Output the (x, y) coordinate of the center of the cell containing the given text.  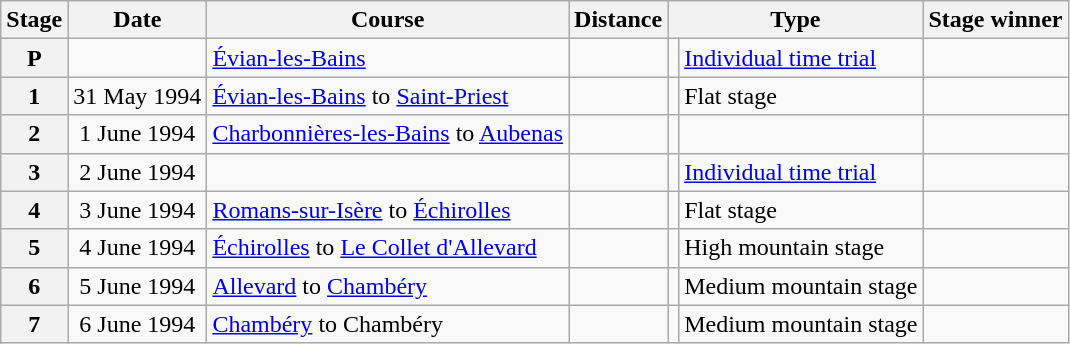
5 (34, 248)
High mountain stage (801, 248)
3 June 1994 (138, 210)
6 June 1994 (138, 324)
7 (34, 324)
4 June 1994 (138, 248)
Date (138, 20)
P (34, 58)
5 June 1994 (138, 286)
1 June 1994 (138, 134)
Course (388, 20)
Chambéry to Chambéry (388, 324)
6 (34, 286)
3 (34, 172)
Distance (618, 20)
Charbonnières-les-Bains to Aubenas (388, 134)
2 June 1994 (138, 172)
1 (34, 96)
31 May 1994 (138, 96)
Allevard to Chambéry (388, 286)
Échirolles to Le Collet d'Allevard (388, 248)
4 (34, 210)
Stage (34, 20)
Stage winner (996, 20)
2 (34, 134)
Évian-les-Bains (388, 58)
Type (796, 20)
Romans-sur-Isère to Échirolles (388, 210)
Évian-les-Bains to Saint-Priest (388, 96)
